Identify which cell holds the provided text, then report its [x, y] central coordinate. 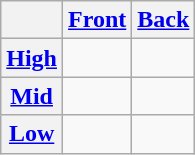
High [32, 58]
Low [32, 134]
Back [164, 20]
Front [98, 20]
Mid [32, 96]
